From the cell containing the given text, extract its center point as (X, Y) coordinate. 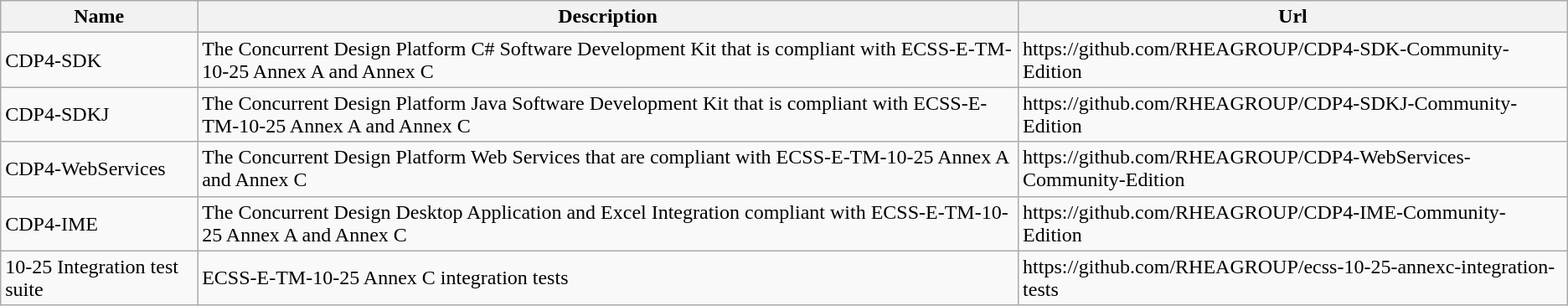
Name (99, 17)
The Concurrent Design Desktop Application and Excel Integration compliant with ECSS-E-TM-10-25 Annex A and Annex C (608, 223)
ECSS-E-TM-10-25 Annex C integration tests (608, 278)
https://github.com/RHEAGROUP/CDP4-IME-Community-Edition (1293, 223)
The Concurrent Design Platform Web Services that are compliant with ECSS-E-TM-10-25 Annex A and Annex C (608, 169)
https://github.com/RHEAGROUP/CDP4-SDK-Community-Edition (1293, 60)
CDP4-SDK (99, 60)
Description (608, 17)
The Concurrent Design Platform C# Software Development Kit that is compliant with ECSS-E-TM-10-25 Annex A and Annex C (608, 60)
CDP4-IME (99, 223)
https://github.com/RHEAGROUP/CDP4-WebServices-Community-Edition (1293, 169)
CDP4-WebServices (99, 169)
10-25 Integration test suite (99, 278)
CDP4-SDKJ (99, 114)
Url (1293, 17)
https://github.com/RHEAGROUP/ecss-10-25-annexc-integration-tests (1293, 278)
https://github.com/RHEAGROUP/CDP4-SDKJ-Community-Edition (1293, 114)
The Concurrent Design Platform Java Software Development Kit that is compliant with ECSS-E-TM-10-25 Annex A and Annex C (608, 114)
